Determine the (X, Y) coordinate at the center of the cell enclosing the given text.  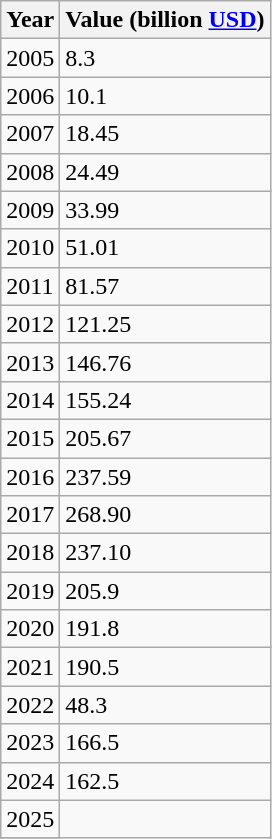
Value (billion USD) (165, 20)
24.49 (165, 172)
2019 (30, 591)
2025 (30, 819)
2013 (30, 362)
2005 (30, 58)
190.5 (165, 667)
18.45 (165, 134)
268.90 (165, 515)
2012 (30, 324)
155.24 (165, 400)
2021 (30, 667)
146.76 (165, 362)
2010 (30, 248)
48.3 (165, 705)
10.1 (165, 96)
2014 (30, 400)
166.5 (165, 743)
8.3 (165, 58)
121.25 (165, 324)
2022 (30, 705)
51.01 (165, 248)
205.67 (165, 438)
2020 (30, 629)
2017 (30, 515)
2024 (30, 781)
2008 (30, 172)
191.8 (165, 629)
205.9 (165, 591)
Year (30, 20)
2015 (30, 438)
2011 (30, 286)
2023 (30, 743)
2009 (30, 210)
81.57 (165, 286)
33.99 (165, 210)
237.10 (165, 553)
162.5 (165, 781)
237.59 (165, 477)
2007 (30, 134)
2018 (30, 553)
2006 (30, 96)
2016 (30, 477)
